Determine the [x, y] coordinate at the center of the cell enclosing the given text.  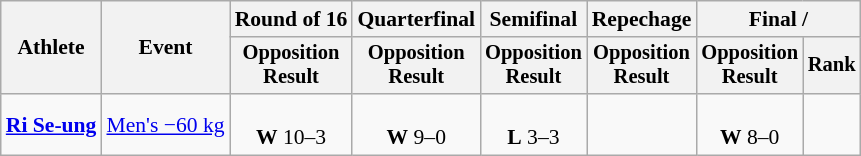
Semifinal [534, 19]
Round of 16 [292, 19]
Quarterfinal [416, 19]
Repechage [642, 19]
Event [165, 48]
Rank [832, 66]
W 9–0 [416, 124]
L 3–3 [534, 124]
Men's −60 kg [165, 124]
W 10–3 [292, 124]
Athlete [52, 48]
Final / [778, 19]
Ri Se-ung [52, 124]
W 8–0 [750, 124]
